For the text-containing cell, return its midpoint in [X, Y] coordinate format. 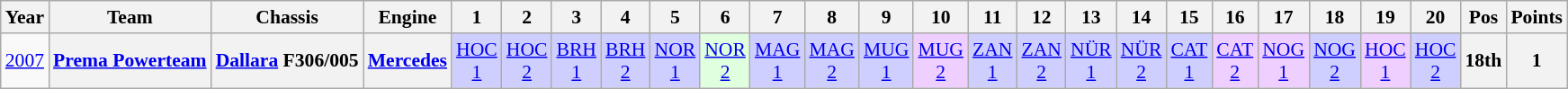
18th [1483, 61]
16 [1234, 17]
CAT2 [1234, 61]
Engine [408, 17]
Pos [1483, 17]
2007 [25, 61]
Chassis [288, 17]
Mercedes [408, 61]
Prema Powerteam [130, 61]
2 [527, 17]
BRH1 [576, 61]
BRH2 [626, 61]
MUG1 [887, 61]
12 [1041, 17]
NOG2 [1335, 61]
13 [1091, 17]
19 [1385, 17]
17 [1283, 17]
7 [777, 17]
14 [1142, 17]
Year [25, 17]
NÜR2 [1142, 61]
5 [676, 17]
CAT1 [1189, 61]
Points [1537, 17]
NOR1 [676, 61]
9 [887, 17]
4 [626, 17]
6 [725, 17]
8 [831, 17]
NOG1 [1283, 61]
20 [1436, 17]
3 [576, 17]
10 [941, 17]
MAG2 [831, 61]
18 [1335, 17]
ZAN1 [992, 61]
Team [130, 17]
MAG1 [777, 61]
MUG2 [941, 61]
NÜR1 [1091, 61]
NOR2 [725, 61]
15 [1189, 17]
ZAN2 [1041, 61]
11 [992, 17]
Dallara F306/005 [288, 61]
